Output the (X, Y) coordinate of the center of the cell containing the given text.  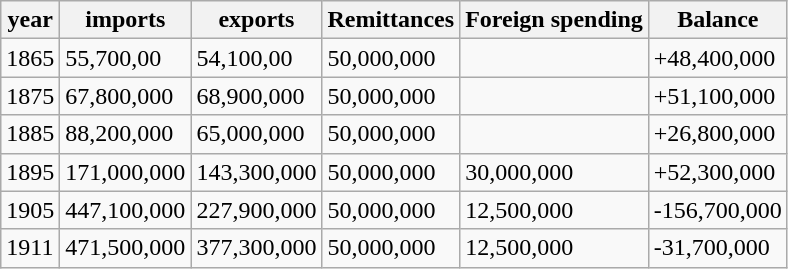
+52,300,000 (718, 172)
Remittances (391, 20)
year (30, 20)
+26,800,000 (718, 134)
imports (126, 20)
55,700,00 (126, 58)
+48,400,000 (718, 58)
67,800,000 (126, 96)
377,300,000 (256, 248)
1905 (30, 210)
88,200,000 (126, 134)
+51,100,000 (718, 96)
65,000,000 (256, 134)
447,100,000 (126, 210)
143,300,000 (256, 172)
68,900,000 (256, 96)
54,100,00 (256, 58)
227,900,000 (256, 210)
30,000,000 (554, 172)
1885 (30, 134)
471,500,000 (126, 248)
171,000,000 (126, 172)
1895 (30, 172)
-156,700,000 (718, 210)
1911 (30, 248)
-31,700,000 (718, 248)
Foreign spending (554, 20)
1865 (30, 58)
Balance (718, 20)
1875 (30, 96)
exports (256, 20)
